Pinpoint the cell where the given text exists, returning its [X, Y] midpoint coordinate. 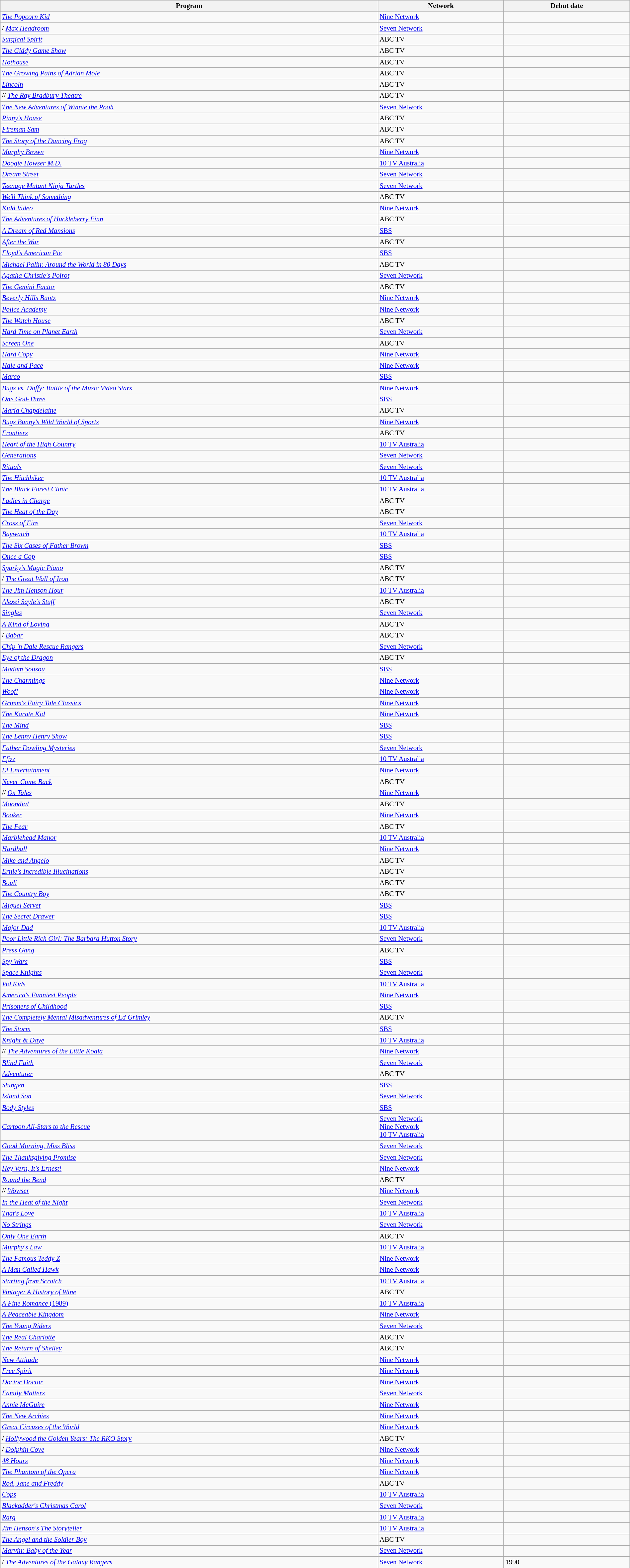
Baywatch [189, 534]
1990 [567, 1562]
Dream Street [189, 174]
Sparky's Magic Piano [189, 568]
Bugs vs. Daffy: Battle of the Music Video Stars [189, 388]
Hale and Pace [189, 366]
Mike and Angelo [189, 860]
Screen One [189, 343]
Cross of Fire [189, 523]
Moondial [189, 804]
E! Entertainment [189, 770]
The Young Riders [189, 1326]
Body Styles [189, 1108]
The Adventures of Huckleberry Finn [189, 220]
/ Dolphin Cove [189, 1450]
Madam Sousou [189, 669]
Major Dad [189, 928]
/ Hollywood the Golden Years: The RKO Story [189, 1438]
Floyd's American Pie [189, 253]
// The Ray Bradbury Theatre [189, 96]
Starting from Scratch [189, 1281]
Island Son [189, 1097]
The Six Cases of Father Brown [189, 545]
Cartoon All-Stars to the Rescue [189, 1127]
Round the Bend [189, 1180]
Maria Chapdelaine [189, 411]
The Secret Drawer [189, 917]
The Thanksgiving Promise [189, 1157]
Fireman Sam [189, 130]
Miguel Servet [189, 905]
Space Knights [189, 973]
The Heat of the Day [189, 512]
Hey Vern, It's Ernest! [189, 1169]
Prisoners of Childhood [189, 1007]
Jim Henson's The Storyteller [189, 1528]
Hard Copy [189, 354]
Ffizz [189, 759]
Family Matters [189, 1394]
Generations [189, 455]
Blind Faith [189, 1063]
// Wowser [189, 1191]
In the Heat of the Night [189, 1202]
The Story of the Dancing Frog [189, 141]
Bouli [189, 883]
The Popcorn Kid [189, 17]
Marblehead Manor [189, 838]
A Dream of Red Mansions [189, 231]
The Jim Henson Hour [189, 591]
Kidd Video [189, 208]
Vid Kids [189, 984]
Never Come Back [189, 782]
The Black Forest Clinic [189, 489]
A Kind of Loving [189, 624]
Beverly Hills Buntz [189, 298]
Doogie Howser M.D. [189, 163]
Rarg [189, 1517]
Heart of the High Country [189, 444]
The Country Boy [189, 894]
America's Funniest People [189, 995]
A Man Called Hawk [189, 1270]
The Gemini Factor [189, 287]
Press Gang [189, 950]
Blackadder's Christmas Carol [189, 1506]
The Angel and the Soldier Boy [189, 1540]
Murphy's Law [189, 1247]
Once a Cop [189, 557]
/ The Great Wall of Iron [189, 579]
/ Max Headroom [189, 28]
The Famous Teddy Z [189, 1258]
Murphy Brown [189, 152]
The Watch House [189, 321]
48 Hours [189, 1461]
Marvin: Baby of the Year [189, 1551]
Poor Little Rich Girl: The Barbara Hutton Story [189, 939]
The Charmings [189, 680]
We'll Think of Something [189, 197]
That's Love [189, 1214]
Great Circuses of the World [189, 1427]
Ernie's Incredible Illucinations [189, 872]
Alexei Sayle's Stuff [189, 602]
Good Morning, Miss Bliss [189, 1146]
The New Adventures of Winnie the Pooh [189, 107]
Doctor Doctor [189, 1382]
After the War [189, 242]
The Hitchhiker [189, 478]
The Fear [189, 827]
/ The Adventures of the Galaxy Rangers [189, 1562]
Chip 'n Dale Rescue Rangers [189, 647]
Surgical Spirit [189, 40]
Adventurer [189, 1074]
New Attitude [189, 1360]
Teenage Mutant Ninja Turtles [189, 186]
Booker [189, 815]
The Storm [189, 1029]
The Growing Pains of Adrian Mole [189, 73]
Marco [189, 377]
// Ox Tales [189, 793]
/ Babar [189, 636]
Bugs Bunny's Wild World of Sports [189, 422]
Frontiers [189, 433]
Agatha Christie's Poirot [189, 276]
Shingen [189, 1085]
Spy Wars [189, 961]
Debut date [567, 6]
The Completely Mental Misadventures of Ed Grimley [189, 1018]
Ladies in Charge [189, 501]
// The Adventures of the Little Koala [189, 1051]
The Lenny Henry Show [189, 736]
Grimm's Fairy Tale Classics [189, 703]
Hard Time on Planet Earth [189, 332]
No Strings [189, 1225]
The Karate Kid [189, 714]
Pinny's House [189, 118]
Lincoln [189, 85]
Police Academy [189, 309]
Eye of the Dragon [189, 658]
Michael Palin: Around the World in 80 Days [189, 264]
Vintage: A History of Wine [189, 1292]
Hothouse [189, 62]
Annie McGuire [189, 1405]
The Mind [189, 726]
Program [189, 6]
The Giddy Game Show [189, 51]
Seven NetworkNine Network10 TV Australia [441, 1127]
The Real Charlotte [189, 1337]
Network [441, 6]
Hardball [189, 849]
Only One Earth [189, 1236]
A Fine Romance (1989) [189, 1304]
The Return of Shelley [189, 1348]
A Peaceable Kingdom [189, 1315]
Rituals [189, 467]
Woof! [189, 692]
Singles [189, 613]
Free Spirit [189, 1371]
Cops [189, 1495]
The New Archies [189, 1416]
The Phantom of the Opera [189, 1472]
One God-Three [189, 399]
Father Dowling Mysteries [189, 748]
Rod, Jane and Freddy [189, 1483]
Knight & Daye [189, 1040]
